Detect which cell encompasses the target text, then output its [X, Y] center coordinate. 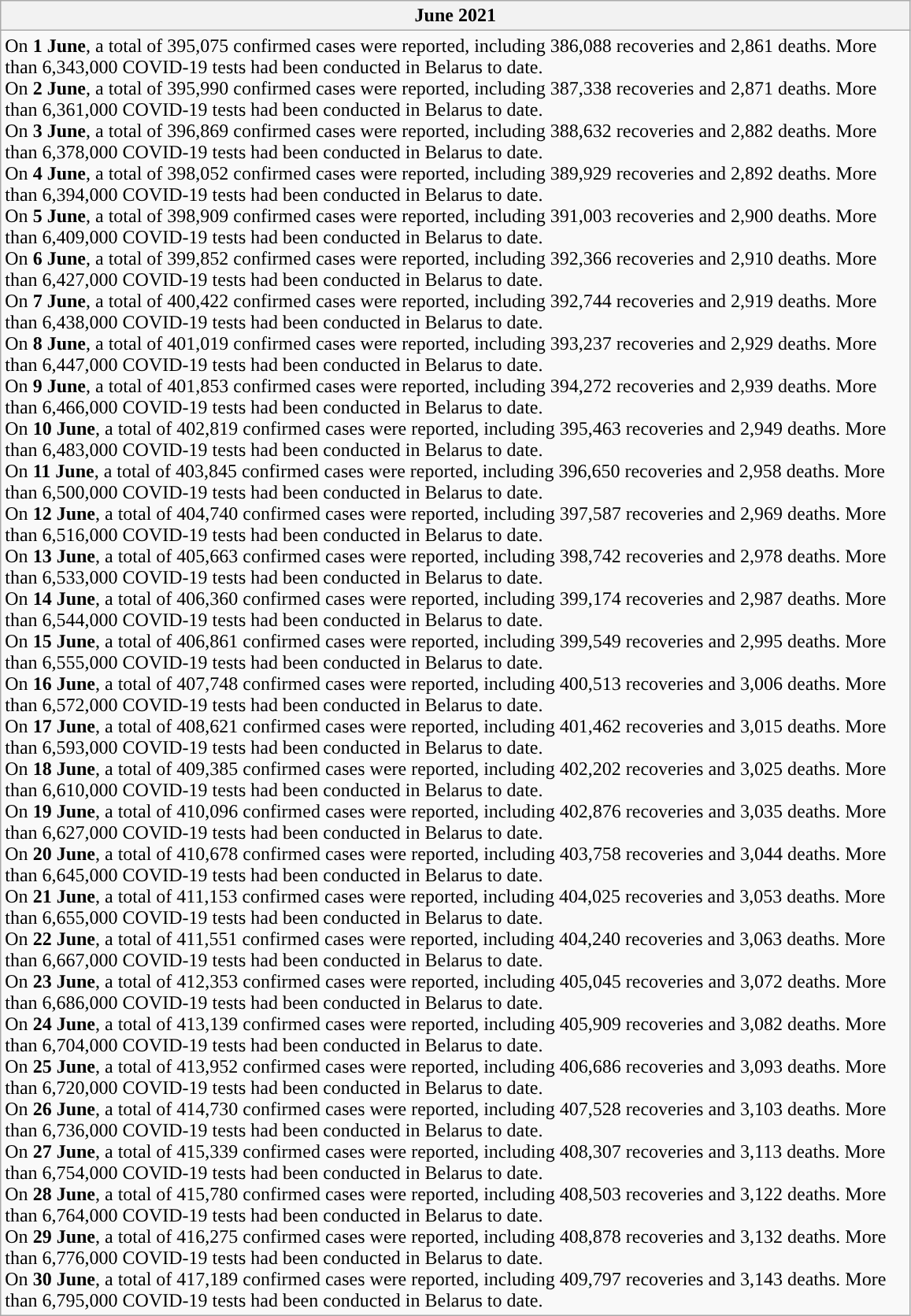
June 2021 [455, 16]
